Extract the [x, y] coordinate from the center of the cell holding the provided text.  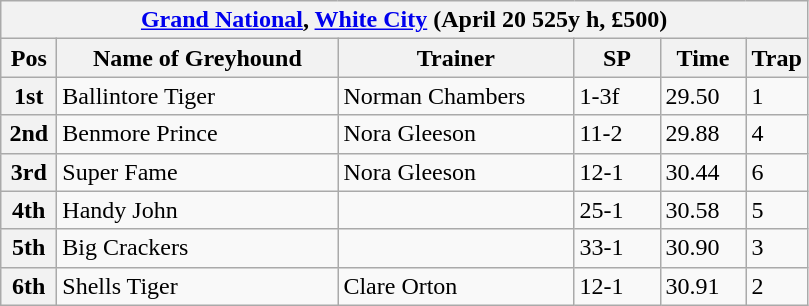
2nd [29, 134]
5th [29, 248]
2 [776, 286]
Time [703, 58]
3rd [29, 172]
Pos [29, 58]
30.44 [703, 172]
5 [776, 210]
1 [776, 96]
Norman Chambers [456, 96]
6th [29, 286]
30.91 [703, 286]
30.90 [703, 248]
SP [617, 58]
4th [29, 210]
6 [776, 172]
29.50 [703, 96]
4 [776, 134]
Trainer [456, 58]
11-2 [617, 134]
Trap [776, 58]
1st [29, 96]
Big Crackers [198, 248]
Clare Orton [456, 286]
29.88 [703, 134]
Name of Greyhound [198, 58]
Ballintore Tiger [198, 96]
25-1 [617, 210]
3 [776, 248]
Grand National, White City (April 20 525y h, £500) [404, 20]
30.58 [703, 210]
33-1 [617, 248]
Shells Tiger [198, 286]
Handy John [198, 210]
1-3f [617, 96]
Super Fame [198, 172]
Benmore Prince [198, 134]
